Return (x, y) of the center of cell containing provided text 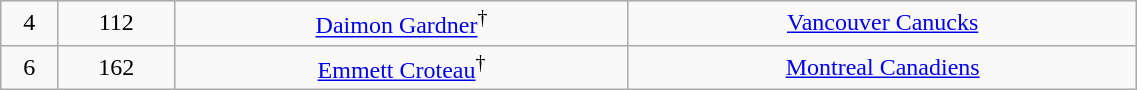
6 (30, 68)
Daimon Gardner† (402, 24)
4 (30, 24)
162 (116, 68)
Montreal Canadiens (882, 68)
Emmett Croteau† (402, 68)
Vancouver Canucks (882, 24)
112 (116, 24)
